Locate the cell with the specified text and output its (x, y) center coordinate. 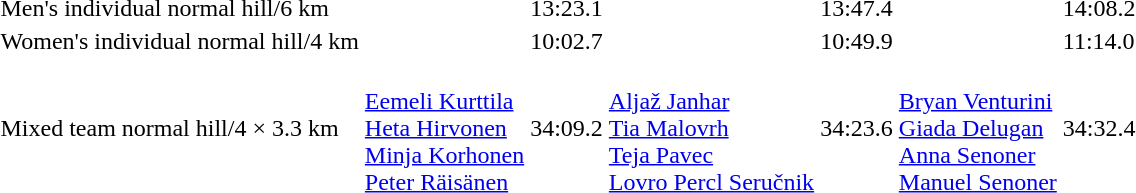
10:49.9 (857, 41)
10:02.7 (567, 41)
